Locate the cell with the specified text and output its (X, Y) center coordinate. 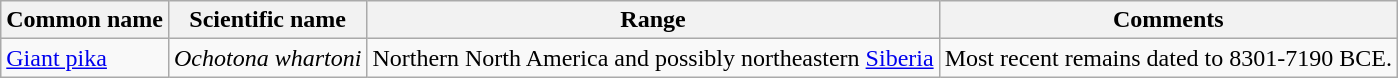
Scientific name (267, 20)
Range (653, 20)
Giant pika (85, 58)
Most recent remains dated to 8301-7190 BCE. (1168, 58)
Common name (85, 20)
Comments (1168, 20)
Northern North America and possibly northeastern Siberia (653, 58)
Ochotona whartoni (267, 58)
